Return (X, Y) of the center of cell containing provided text 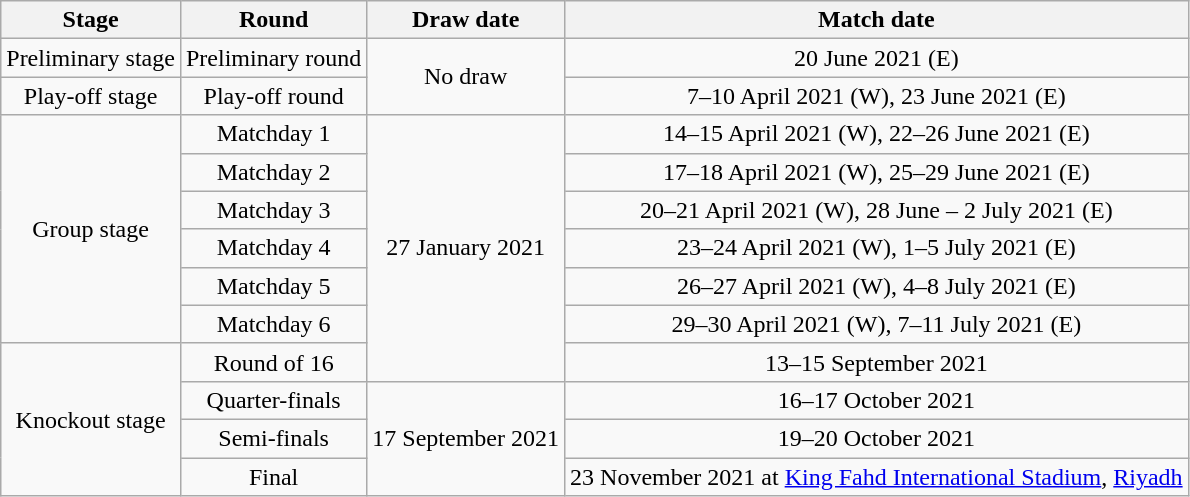
29–30 April 2021 (W), 7–11 July 2021 (E) (877, 324)
Matchday 3 (273, 210)
Group stage (91, 229)
Semi-finals (273, 438)
26–27 April 2021 (W), 4–8 July 2021 (E) (877, 286)
20 June 2021 (E) (877, 58)
Final (273, 477)
Quarter-finals (273, 400)
Matchday 2 (273, 172)
23 November 2021 at King Fahd International Stadium, Riyadh (877, 477)
20–21 April 2021 (W), 28 June – 2 July 2021 (E) (877, 210)
7–10 April 2021 (W), 23 June 2021 (E) (877, 96)
Match date (877, 20)
Matchday 5 (273, 286)
17–18 April 2021 (W), 25–29 June 2021 (E) (877, 172)
19–20 October 2021 (877, 438)
16–17 October 2021 (877, 400)
23–24 April 2021 (W), 1–5 July 2021 (E) (877, 248)
Matchday 4 (273, 248)
17 September 2021 (466, 438)
Knockout stage (91, 419)
Round (273, 20)
No draw (466, 77)
Play-off stage (91, 96)
14–15 April 2021 (W), 22–26 June 2021 (E) (877, 134)
Preliminary stage (91, 58)
Round of 16 (273, 362)
Draw date (466, 20)
Matchday 6 (273, 324)
Play-off round (273, 96)
Matchday 1 (273, 134)
27 January 2021 (466, 248)
13–15 September 2021 (877, 362)
Stage (91, 20)
Preliminary round (273, 58)
